Pinpoint the cell where the given text exists, returning its (x, y) midpoint coordinate. 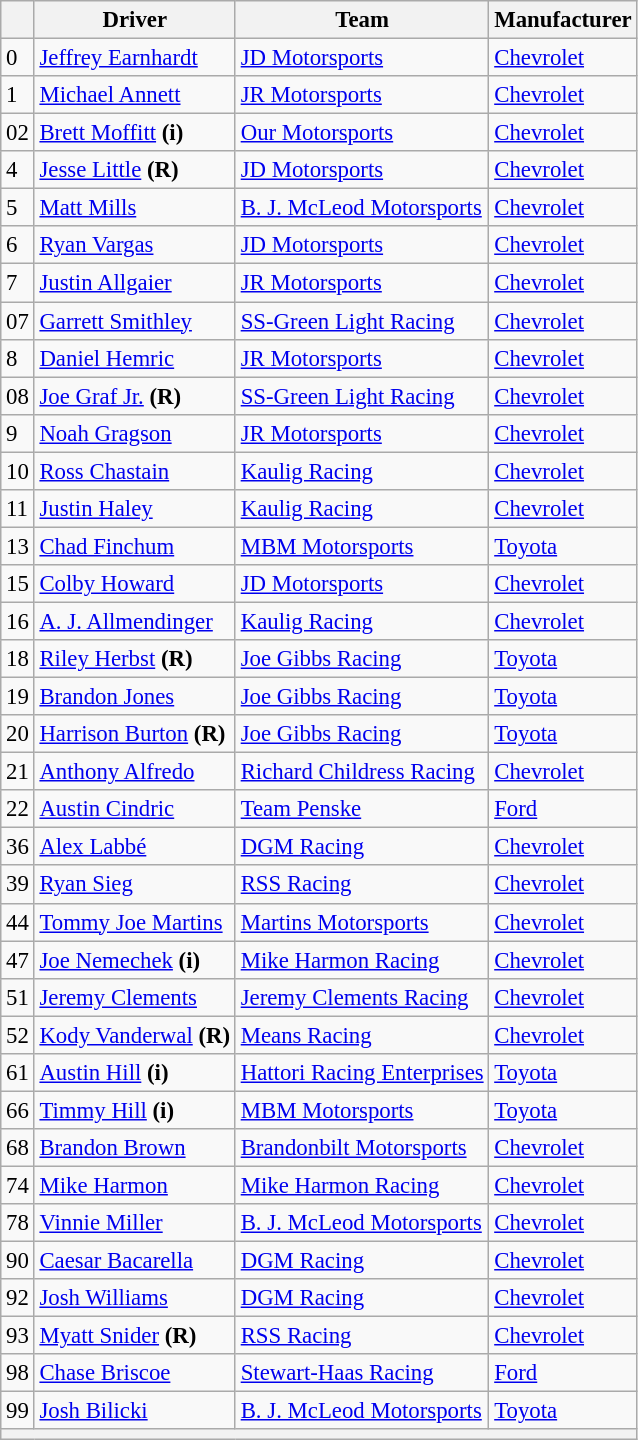
Daniel Hemric (134, 358)
Brandon Jones (134, 697)
Vinnie Miller (134, 1223)
Brandon Brown (134, 1148)
Austin Hill (i) (134, 1073)
Team Penske (362, 809)
98 (18, 1373)
Joe Graf Jr. (R) (134, 396)
Matt Mills (134, 208)
19 (18, 697)
Martins Motorsports (362, 922)
Josh Williams (134, 1298)
Riley Herbst (R) (134, 659)
Austin Cindric (134, 809)
Hattori Racing Enterprises (362, 1073)
Alex Labbé (134, 847)
Michael Annett (134, 95)
Garrett Smithley (134, 321)
39 (18, 885)
Chad Finchum (134, 546)
Stewart-Haas Racing (362, 1373)
47 (18, 960)
Myatt Snider (R) (134, 1336)
8 (18, 358)
Ross Chastain (134, 471)
18 (18, 659)
74 (18, 1185)
44 (18, 922)
10 (18, 471)
Richard Childress Racing (362, 772)
7 (18, 283)
Jesse Little (R) (134, 170)
A. J. Allmendinger (134, 621)
Manufacturer (563, 20)
Colby Howard (134, 584)
08 (18, 396)
Ryan Vargas (134, 245)
Jeremy Clements Racing (362, 997)
Means Racing (362, 1035)
Ryan Sieg (134, 885)
66 (18, 1110)
Tommy Joe Martins (134, 922)
Joe Nemechek (i) (134, 960)
21 (18, 772)
93 (18, 1336)
9 (18, 433)
13 (18, 546)
11 (18, 509)
Josh Bilicki (134, 1411)
52 (18, 1035)
22 (18, 809)
Caesar Bacarella (134, 1261)
Timmy Hill (i) (134, 1110)
61 (18, 1073)
Brett Moffitt (i) (134, 133)
36 (18, 847)
Team (362, 20)
Jeremy Clements (134, 997)
20 (18, 734)
Jeffrey Earnhardt (134, 58)
07 (18, 321)
99 (18, 1411)
51 (18, 997)
6 (18, 245)
02 (18, 133)
Driver (134, 20)
16 (18, 621)
Chase Briscoe (134, 1373)
Harrison Burton (R) (134, 734)
5 (18, 208)
Kody Vanderwal (R) (134, 1035)
4 (18, 170)
Mike Harmon (134, 1185)
1 (18, 95)
Justin Haley (134, 509)
Noah Gragson (134, 433)
Our Motorsports (362, 133)
Anthony Alfredo (134, 772)
68 (18, 1148)
15 (18, 584)
Justin Allgaier (134, 283)
0 (18, 58)
90 (18, 1261)
78 (18, 1223)
92 (18, 1298)
Brandonbilt Motorsports (362, 1148)
